Pinpoint the cell where the given text exists, returning its (X, Y) midpoint coordinate. 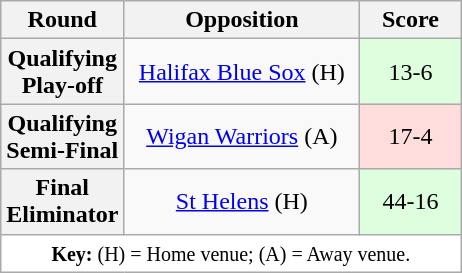
Halifax Blue Sox (H) (242, 72)
Qualifying Play-off (62, 72)
Score (410, 20)
Key: (H) = Home venue; (A) = Away venue. (231, 253)
44-16 (410, 202)
Opposition (242, 20)
Wigan Warriors (A) (242, 136)
13-6 (410, 72)
Final Eliminator (62, 202)
Qualifying Semi-Final (62, 136)
17-4 (410, 136)
Round (62, 20)
St Helens (H) (242, 202)
